Capture the cell that displays the provided text and extract its (X, Y) central coordinate. 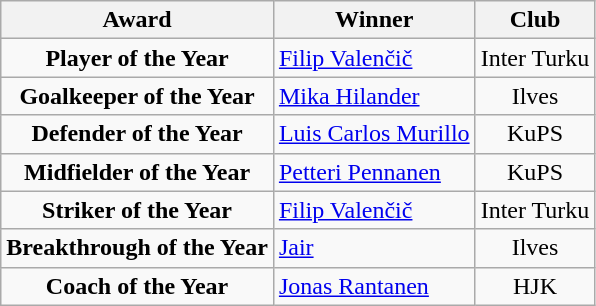
Mika Hilander (374, 96)
Award (138, 20)
Luis Carlos Murillo (374, 134)
Petteri Pennanen (374, 172)
Defender of the Year (138, 134)
Jonas Rantanen (374, 286)
Goalkeeper of the Year (138, 96)
Winner (374, 20)
Club (535, 20)
HJK (535, 286)
Striker of the Year (138, 210)
Breakthrough of the Year (138, 248)
Jair (374, 248)
Coach of the Year (138, 286)
Player of the Year (138, 58)
Midfielder of the Year (138, 172)
